Detect which cell encompasses the target text, then output its (X, Y) center coordinate. 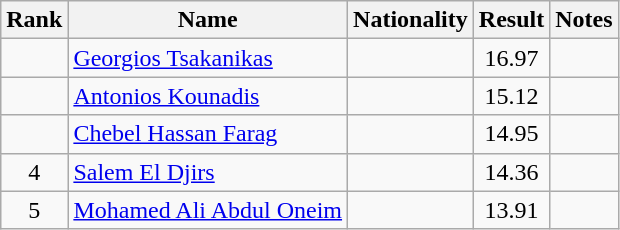
Antonios Kounadis (208, 96)
Name (208, 20)
Salem El Djirs (208, 172)
15.12 (511, 96)
Nationality (411, 20)
14.95 (511, 134)
14.36 (511, 172)
16.97 (511, 58)
Chebel Hassan Farag (208, 134)
5 (34, 210)
13.91 (511, 210)
Result (511, 20)
Georgios Tsakanikas (208, 58)
Notes (584, 20)
Rank (34, 20)
4 (34, 172)
Mohamed Ali Abdul Oneim (208, 210)
